Capture the cell that displays the provided text and extract its [X, Y] central coordinate. 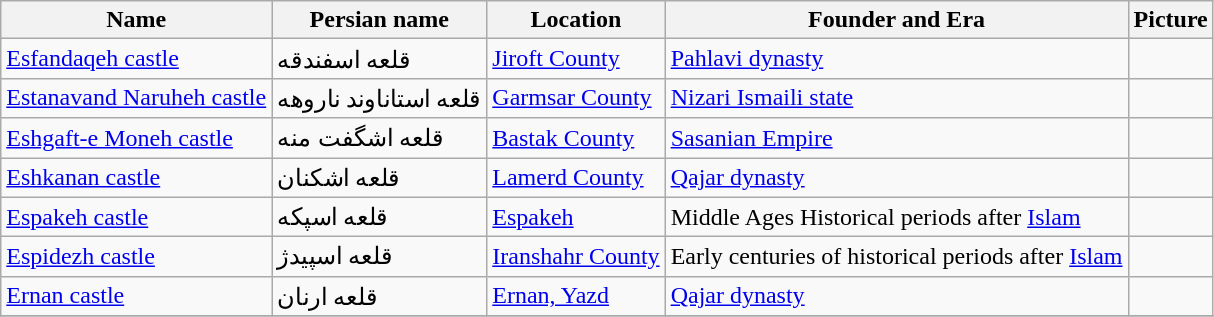
قلعه اشگفت منه [380, 138]
Jiroft County [576, 59]
قلعه استاناوند ناروهه [380, 98]
Eshgaft-e Moneh castle [136, 138]
Middle Ages Historical periods after Islam [896, 217]
Pahlavi dynasty [896, 59]
Ernan castle [136, 296]
Espakeh [576, 217]
قلعه اسپکه [380, 217]
Garmsar County [576, 98]
Bastak County [576, 138]
Espakeh castle [136, 217]
Early centuries of historical periods after Islam [896, 257]
Founder and Era [896, 20]
Espidezh castle [136, 257]
Name [136, 20]
قلعه اشکنان [380, 178]
Ernan, Yazd [576, 296]
Nizari Ismaili state [896, 98]
قلعه ارنان [380, 296]
قلعه اسپیدژ [380, 257]
قلعه اسفندقه [380, 59]
Lamerd County [576, 178]
Iranshahr County [576, 257]
Esfandaqeh castle [136, 59]
Sasanian Empire [896, 138]
Eshkanan castle [136, 178]
Estanavand Naruheh castle [136, 98]
Location [576, 20]
Picture [1170, 20]
Persian name [380, 20]
